Locate the cell with the specified text and output its [x, y] center coordinate. 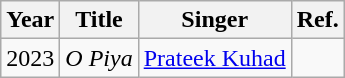
Prateek Kuhad [214, 58]
O Piya [99, 58]
Singer [214, 20]
2023 [30, 58]
Year [30, 20]
Ref. [318, 20]
Title [99, 20]
